Scan for the cell matching the given text and deliver its [x, y] coordinate at center. 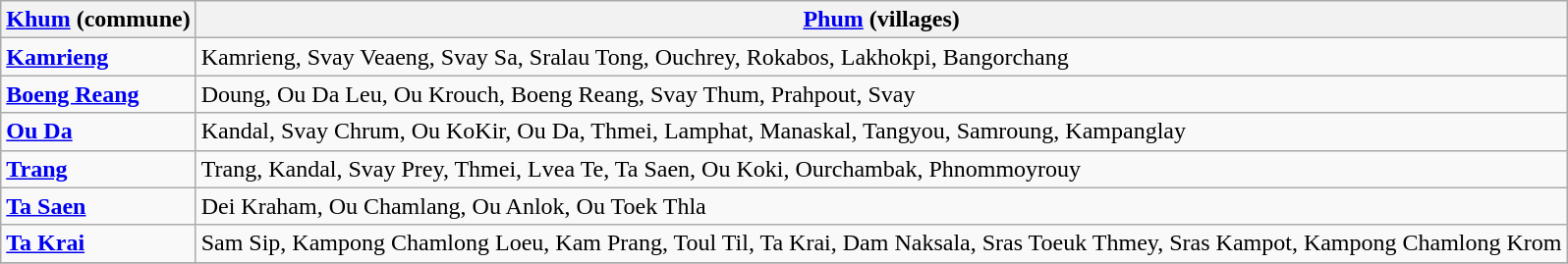
Ta Saen [98, 206]
Sam Sip, Kampong Chamlong Loeu, Kam Prang, Toul Til, Ta Krai, Dam Naksala, Sras Toeuk Thmey, Sras Kampot, Kampong Chamlong Krom [881, 243]
Ta Krai [98, 243]
Kamrieng, Svay Veaeng, Svay Sa, Sralau Tong, Ouchrey, Rokabos, Lakhokpi, Bangorchang [881, 57]
Kamrieng [98, 57]
Ou Da [98, 132]
Trang, Kandal, Svay Prey, Thmei, Lvea Te, Ta Saen, Ou Koki, Ourchambak, Phnommoyrouy [881, 169]
Kandal, Svay Chrum, Ou KoKir, Ou Da, Thmei, Lamphat, Manaskal, Tangyou, Samroung, Kampanglay [881, 132]
Trang [98, 169]
Boeng Reang [98, 94]
Khum (commune) [98, 20]
Phum (villages) [881, 20]
Dei Kraham, Ou Chamlang, Ou Anlok, Ou Toek Thla [881, 206]
Doung, Ou Da Leu, Ou Krouch, Boeng Reang, Svay Thum, Prahpout, Svay [881, 94]
